Output the (x, y) coordinate of the center of the cell containing the given text.  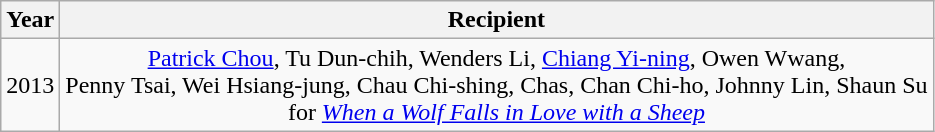
Year (30, 20)
2013 (30, 85)
Recipient (496, 20)
